Pinpoint the cell where the given text exists, returning its [X, Y] midpoint coordinate. 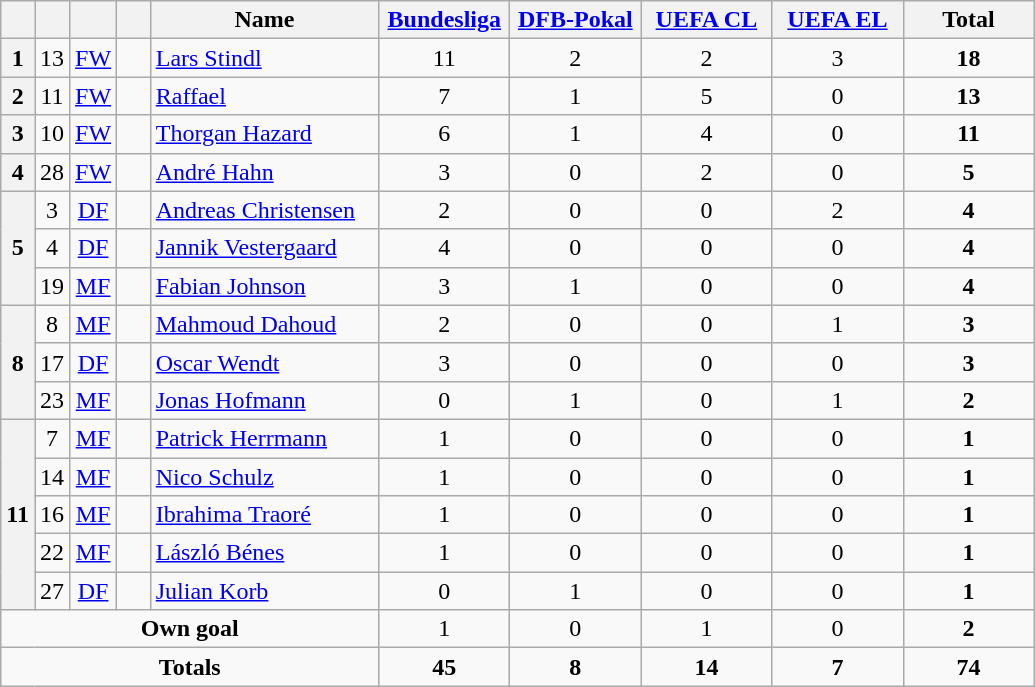
Mahmoud Dahoud [264, 324]
Thorgan Hazard [264, 134]
28 [52, 172]
DFB-Pokal [576, 20]
10 [52, 134]
Own goal [190, 629]
Jonas Hofmann [264, 400]
18 [968, 58]
23 [52, 400]
Totals [190, 667]
Jannik Vestergaard [264, 248]
Raffael [264, 96]
Patrick Herrmann [264, 438]
27 [52, 591]
Fabian Johnson [264, 286]
Andreas Christensen [264, 210]
22 [52, 553]
UEFA EL [838, 20]
16 [52, 515]
17 [52, 362]
Bundesliga [444, 20]
Name [264, 20]
László Bénes [264, 553]
Total [968, 20]
André Hahn [264, 172]
Ibrahima Traoré [264, 515]
Lars Stindl [264, 58]
19 [52, 286]
Oscar Wendt [264, 362]
UEFA CL [706, 20]
45 [444, 667]
Nico Schulz [264, 477]
74 [968, 667]
6 [444, 134]
Julian Korb [264, 591]
